Return the [x, y] coordinate for the center point of the cell that contains the specified text.  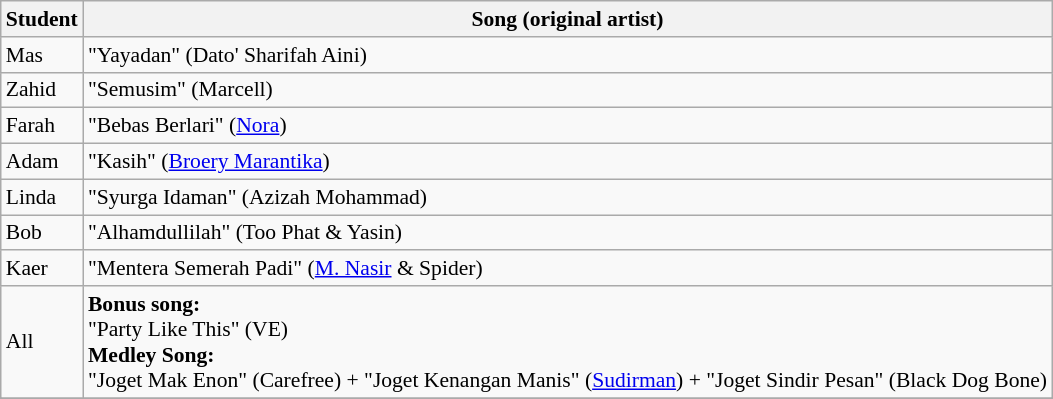
Kaer [42, 269]
"Semusim" (Marcell) [568, 90]
"Syurga Idaman" (Azizah Mohammad) [568, 197]
"Mentera Semerah Padi" (M. Nasir & Spider) [568, 269]
Farah [42, 126]
Linda [42, 197]
"Yayadan" (Dato' Sharifah Aini) [568, 55]
Zahid [42, 90]
"Alhamdullilah" (Too Phat & Yasin) [568, 233]
Student [42, 19]
"Bebas Berlari" (Nora) [568, 126]
Song (original artist) [568, 19]
Adam [42, 162]
Bob [42, 233]
"Kasih" (Broery Marantika) [568, 162]
All [42, 342]
Mas [42, 55]
